Find where the given text appears and provide that cell's center as (X, Y) coordinate. 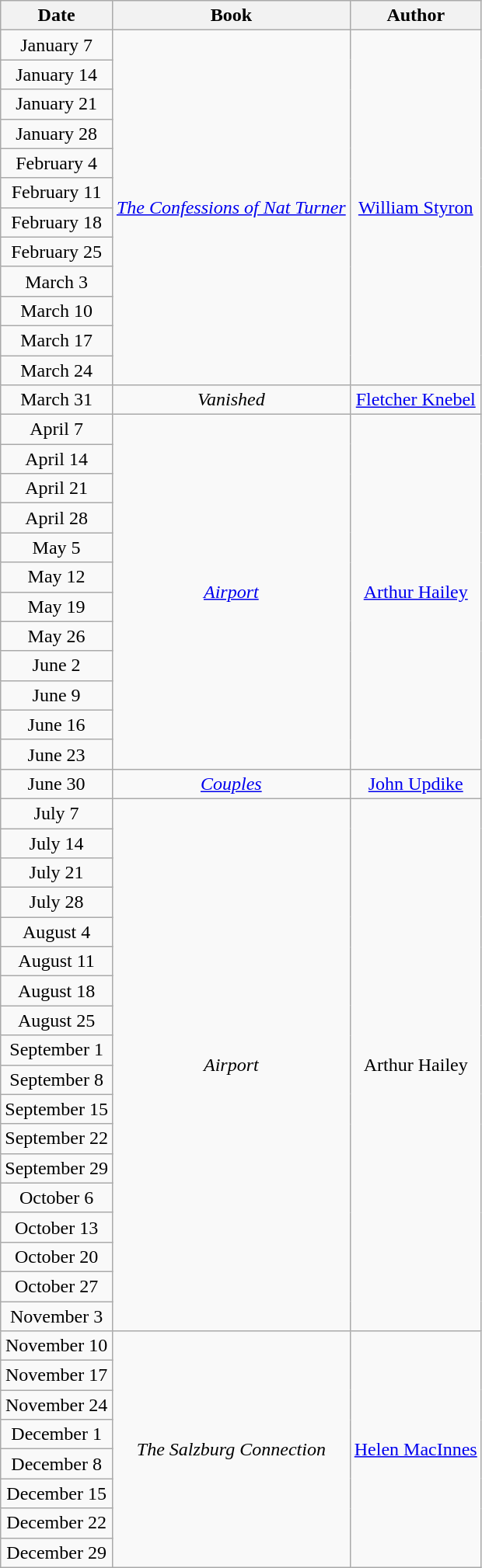
January 14 (57, 75)
Vanished (231, 400)
November 10 (57, 1346)
October 20 (57, 1257)
December 15 (57, 1493)
John Updike (415, 784)
Date (57, 16)
February 4 (57, 163)
May 19 (57, 607)
August 25 (57, 1020)
September 22 (57, 1139)
May 5 (57, 548)
March 24 (57, 370)
September 8 (57, 1080)
March 10 (57, 311)
November 3 (57, 1316)
March 3 (57, 281)
January 21 (57, 104)
December 1 (57, 1434)
December 8 (57, 1464)
August 11 (57, 961)
July 21 (57, 873)
June 9 (57, 695)
October 13 (57, 1227)
The Salzburg Connection (231, 1449)
November 17 (57, 1375)
September 1 (57, 1050)
November 24 (57, 1405)
January 7 (57, 45)
June 16 (57, 725)
June 23 (57, 754)
October 6 (57, 1198)
September 15 (57, 1109)
Couples (231, 784)
December 22 (57, 1523)
October 27 (57, 1286)
Fletcher Knebel (415, 400)
May 26 (57, 636)
June 30 (57, 784)
August 4 (57, 932)
June 2 (57, 666)
August 18 (57, 991)
March 17 (57, 340)
April 14 (57, 459)
July 7 (57, 813)
January 28 (57, 134)
Helen MacInnes (415, 1449)
April 21 (57, 488)
July 28 (57, 902)
February 11 (57, 193)
April 7 (57, 429)
February 25 (57, 252)
April 28 (57, 518)
William Styron (415, 208)
Book (231, 16)
December 29 (57, 1552)
Author (415, 16)
February 18 (57, 222)
July 14 (57, 843)
September 29 (57, 1168)
March 31 (57, 400)
The Confessions of Nat Turner (231, 208)
May 12 (57, 577)
